Search for the cell housing the specified text and yield its (x, y) center coordinate. 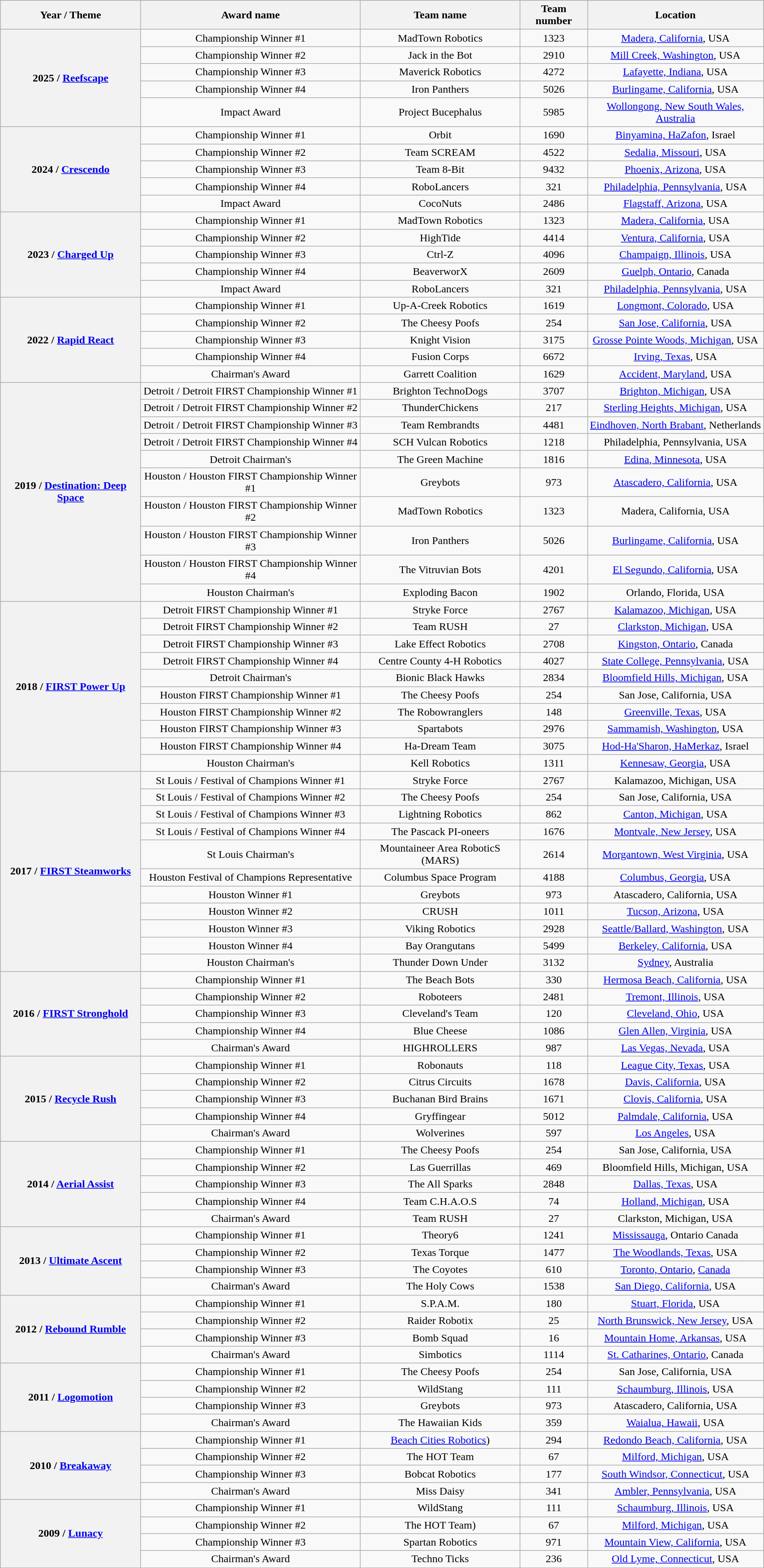
Theory6 (440, 1235)
3175 (554, 340)
148 (554, 712)
Phoenix, Arizona, USA (675, 169)
294 (554, 1440)
9432 (554, 169)
Davis, California, USA (675, 1082)
Bomb Squad (440, 1337)
971 (554, 1542)
2010 / Breakaway (71, 1465)
2609 (554, 272)
4188 (554, 878)
Ventura, California, USA (675, 238)
Award name (251, 15)
Eindhoven, North Brabant, Netherlands (675, 425)
Fusion Corps (440, 357)
Houston FIRST Championship Winner #1 (251, 695)
Team C.H.A.O.S (440, 1201)
Columbus Space Program (440, 878)
610 (554, 1269)
Mill Creek, Washington, USA (675, 55)
Ha-Dream Team (440, 746)
St Louis / Festival of Champions Winner #1 (251, 780)
Sydney, Australia (675, 963)
Glen Allen, Virginia, USA (675, 1031)
Brighton TechnoDogs (440, 391)
Dallas, Texas, USA (675, 1184)
Houston Festival of Champions Representative (251, 878)
Sterling Heights, Michigan, USA (675, 408)
Mississauga, Ontario Canada (675, 1235)
2024 / Crescendo (71, 169)
Las Guerrillas (440, 1167)
Team 8-Bit (440, 169)
South Windsor, Connecticut, USA (675, 1474)
2018 / FIRST Power Up (71, 687)
Brighton, Michigan, USA (675, 391)
Detroit FIRST Championship Winner #4 (251, 661)
Team Rembrandts (440, 425)
2012 / Rebound Rumble (71, 1329)
Houston FIRST Championship Winner #2 (251, 712)
1619 (554, 306)
Year / Theme (71, 15)
Longmont, Colorado, USA (675, 306)
Palmdale, California, USA (675, 1116)
Mountain View, California, USA (675, 1542)
Bay Orangutans (440, 946)
CocoNuts (440, 203)
Lightning Robotics (440, 814)
St Louis / Festival of Champions Winner #2 (251, 797)
Cleveland's Team (440, 1014)
Lake Effect Robotics (440, 644)
2009 / Lunacy (71, 1534)
Buchanan Bird Brains (440, 1099)
1241 (554, 1235)
Houston Winner #2 (251, 912)
1311 (554, 763)
Team number (554, 15)
State College, Pennsylvania, USA (675, 661)
Accident, Maryland, USA (675, 374)
The Vitruvian Bots (440, 570)
Citrus Circuits (440, 1082)
The Beach Bots (440, 980)
1671 (554, 1099)
The HOT Team (440, 1457)
Old Lyme, Connecticut, USA (675, 1559)
25 (554, 1320)
Sedalia, Missouri, USA (675, 152)
Montvale, New Jersey, USA (675, 831)
Champaign, Illinois, USA (675, 255)
Mountaineer Area RoboticS (MARS) (440, 854)
4096 (554, 255)
The Holy Cows (440, 1286)
2708 (554, 644)
League City, Texas, USA (675, 1065)
1114 (554, 1354)
Berkeley, California, USA (675, 946)
Raider Robotix (440, 1320)
Morgantown, West Virginia, USA (675, 854)
Waialua, Hawaii, USA (675, 1423)
236 (554, 1559)
The Pascack PI-oneers (440, 831)
1629 (554, 374)
Houston FIRST Championship Winner #4 (251, 746)
74 (554, 1201)
Mountain Home, Arkansas, USA (675, 1337)
Team name (440, 15)
Lafayette, Indiana, USA (675, 72)
El Segundo, California, USA (675, 570)
Redondo Beach, California, USA (675, 1440)
Simbotics (440, 1354)
Bobcat Robotics (440, 1474)
330 (554, 980)
Houston / Houston FIRST Championship Winner #2 (251, 511)
Cleveland, Ohio, USA (675, 1014)
Up-A-Creek Robotics (440, 306)
2015 / Recycle Rush (71, 1099)
Toronto, Ontario, Canada (675, 1269)
The Woodlands, Texas, USA (675, 1252)
2023 / Charged Up (71, 254)
Orlando, Florida, USA (675, 593)
Techno Ticks (440, 1559)
1676 (554, 831)
The Hawaiian Kids (440, 1423)
Houston Winner #1 (251, 895)
Houston / Houston FIRST Championship Winner #4 (251, 570)
Holland, Michigan, USA (675, 1201)
4201 (554, 570)
Houston Winner #4 (251, 946)
1816 (554, 459)
2013 / Ultimate Ascent (71, 1261)
Ambler, Pennsylvania, USA (675, 1491)
St. Catharines, Ontario, Canada (675, 1354)
Detroit FIRST Championship Winner #2 (251, 627)
Houston Winner #3 (251, 929)
Columbus, Georgia, USA (675, 878)
4481 (554, 425)
862 (554, 814)
Viking Robotics (440, 929)
Texas Torque (440, 1252)
ThunderChickens (440, 408)
Guelph, Ontario, Canada (675, 272)
118 (554, 1065)
1690 (554, 135)
2910 (554, 55)
2019 / Destination: Deep Space (71, 492)
1538 (554, 1286)
3075 (554, 746)
Sammamish, Washington, USA (675, 729)
The All Sparks (440, 1184)
Gryffingear (440, 1116)
2022 / Rapid React (71, 340)
Kennesaw, Georgia, USA (675, 763)
2017 / FIRST Steamworks (71, 871)
4414 (554, 238)
1477 (554, 1252)
HighTide (440, 238)
Edina, Minnesota, USA (675, 459)
Houston / Houston FIRST Championship Winner #1 (251, 482)
St Louis / Festival of Champions Winner #4 (251, 831)
BeaverworX (440, 272)
Team SCREAM (440, 152)
Project Bucephalus (440, 112)
Beach Cities Robotics) (440, 1440)
Kingston, Ontario, Canada (675, 644)
Canton, Michigan, USA (675, 814)
Los Angeles, USA (675, 1133)
The Coyotes (440, 1269)
5012 (554, 1116)
St Louis / Festival of Champions Winner #3 (251, 814)
The Green Machine (440, 459)
1678 (554, 1082)
Thunder Down Under (440, 963)
Hod-Ha'Sharon, HaMerkaz, Israel (675, 746)
2025 / Reefscape (71, 78)
Detroit / Detroit FIRST Championship Winner #3 (251, 425)
The HOT Team) (440, 1525)
341 (554, 1491)
Irving, Texas, USA (675, 357)
2834 (554, 678)
2928 (554, 929)
The Robowranglers (440, 712)
6672 (554, 357)
Hermosa Beach, California, USA (675, 980)
Houston / Houston FIRST Championship Winner #3 (251, 540)
2614 (554, 854)
120 (554, 1014)
Tremont, Illinois, USA (675, 997)
Binyamina, HaZafon, Israel (675, 135)
Jack in the Bot (440, 55)
2481 (554, 997)
4272 (554, 72)
5985 (554, 112)
180 (554, 1303)
1902 (554, 593)
217 (554, 408)
Blue Cheese (440, 1031)
5499 (554, 946)
S.P.A.M. (440, 1303)
Miss Daisy (440, 1491)
Detroit FIRST Championship Winner #3 (251, 644)
4027 (554, 661)
Robonauts (440, 1065)
Roboteers (440, 997)
4522 (554, 152)
Flagstaff, Arizona, USA (675, 203)
Las Vegas, Nevada, USA (675, 1048)
North Brunswick, New Jersey, USA (675, 1320)
Maverick Robotics (440, 72)
Knight Vision (440, 340)
2011 / Logomotion (71, 1397)
469 (554, 1167)
Kell Robotics (440, 763)
Houston FIRST Championship Winner #3 (251, 729)
1086 (554, 1031)
987 (554, 1048)
Centre County 4-H Robotics (440, 661)
Spartan Robotics (440, 1542)
San Diego, California, USA (675, 1286)
Grosse Pointe Woods, Michigan, USA (675, 340)
16 (554, 1337)
1218 (554, 442)
Ctrl-Z (440, 255)
Spartabots (440, 729)
Detroit FIRST Championship Winner #1 (251, 610)
Wolverines (440, 1133)
Wollongong, New South Wales, Australia (675, 112)
Detroit / Detroit FIRST Championship Winner #4 (251, 442)
2014 / Aerial Assist (71, 1184)
Seattle/Ballard, Washington, USA (675, 929)
Bionic Black Hawks (440, 678)
597 (554, 1133)
Garrett Coalition (440, 374)
2976 (554, 729)
Exploding Bacon (440, 593)
Clovis, California, USA (675, 1099)
CRUSH (440, 912)
2486 (554, 203)
2016 / FIRST Stronghold (71, 1014)
St Louis Chairman's (251, 854)
Detroit / Detroit FIRST Championship Winner #2 (251, 408)
Orbit (440, 135)
177 (554, 1474)
2848 (554, 1184)
Greenville, Texas, USA (675, 712)
Tucson, Arizona, USA (675, 912)
359 (554, 1423)
Detroit / Detroit FIRST Championship Winner #1 (251, 391)
3707 (554, 391)
HIGHROLLERS (440, 1048)
SCH Vulcan Robotics (440, 442)
1011 (554, 912)
Location (675, 15)
Stuart, Florida, USA (675, 1303)
3132 (554, 963)
